Detect which cell encompasses the target text, then output its [X, Y] center coordinate. 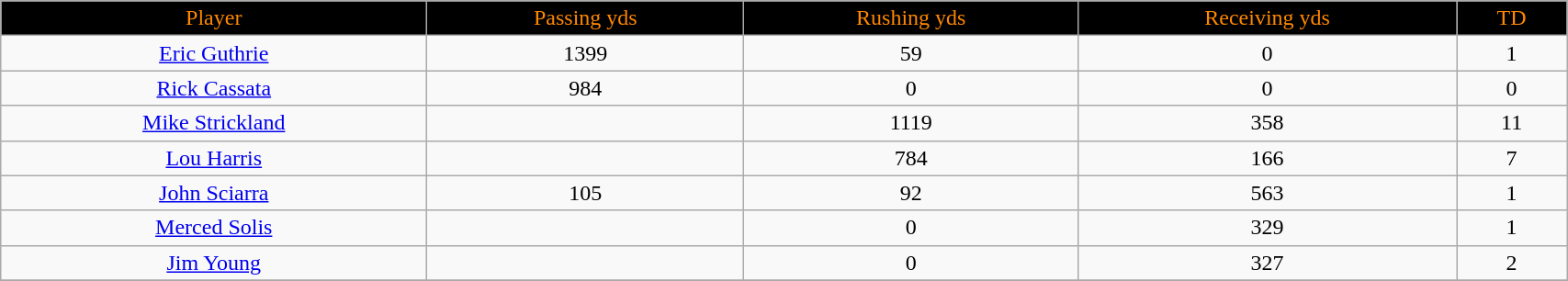
Eric Guthrie [214, 53]
7 [1512, 158]
John Sciarra [214, 193]
Merced Solis [214, 228]
Receiving yds [1268, 18]
59 [911, 53]
Jim Young [214, 263]
2 [1512, 263]
TD [1512, 18]
784 [911, 158]
Mike Strickland [214, 123]
984 [586, 88]
11 [1512, 123]
327 [1268, 263]
Rick Cassata [214, 88]
92 [911, 193]
Lou Harris [214, 158]
Player [214, 18]
Rushing yds [911, 18]
358 [1268, 123]
Passing yds [586, 18]
1119 [911, 123]
329 [1268, 228]
105 [586, 193]
563 [1268, 193]
1399 [586, 53]
166 [1268, 158]
